Identify which cell holds the provided text, then report its [X, Y] central coordinate. 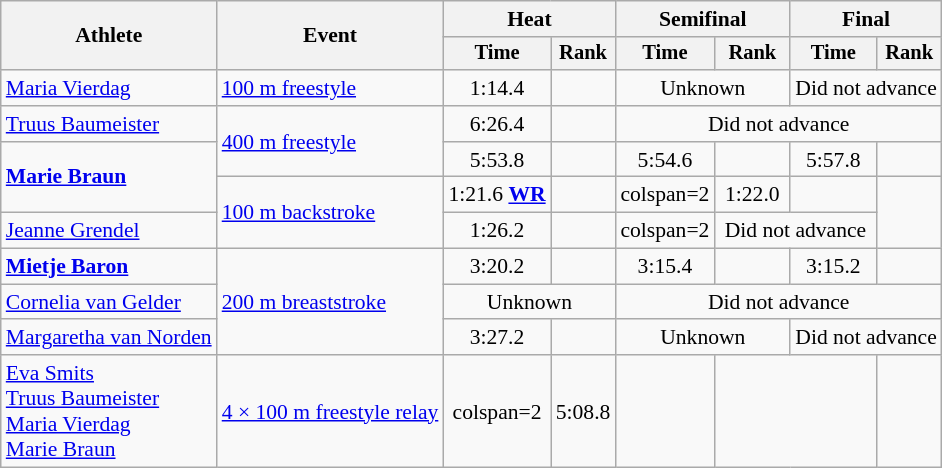
Eva SmitsTruus BaumeisterMaria VierdagMarie Braun [109, 411]
Event [330, 36]
Heat [529, 19]
3:15.2 [833, 267]
6:26.4 [496, 124]
3:20.2 [496, 267]
5:08.8 [584, 411]
400 m freestyle [330, 142]
1:14.4 [496, 88]
1:26.2 [496, 231]
Maria Vierdag [109, 88]
5:54.6 [664, 160]
200 m breaststroke [330, 302]
Margaretha van Norden [109, 338]
Final [866, 19]
Mietje Baron [109, 267]
100 m backstroke [330, 212]
5:53.8 [496, 160]
3:27.2 [496, 338]
Cornelia van Gelder [109, 302]
Marie Braun [109, 178]
Jeanne Grendel [109, 231]
Semifinal [702, 19]
Truus Baumeister [109, 124]
4 × 100 m freestyle relay [330, 411]
1:21.6 WR [496, 195]
100 m freestyle [330, 88]
5:57.8 [833, 160]
3:15.4 [664, 267]
1:22.0 [752, 195]
Athlete [109, 36]
